Capture the cell that displays the provided text and extract its [x, y] central coordinate. 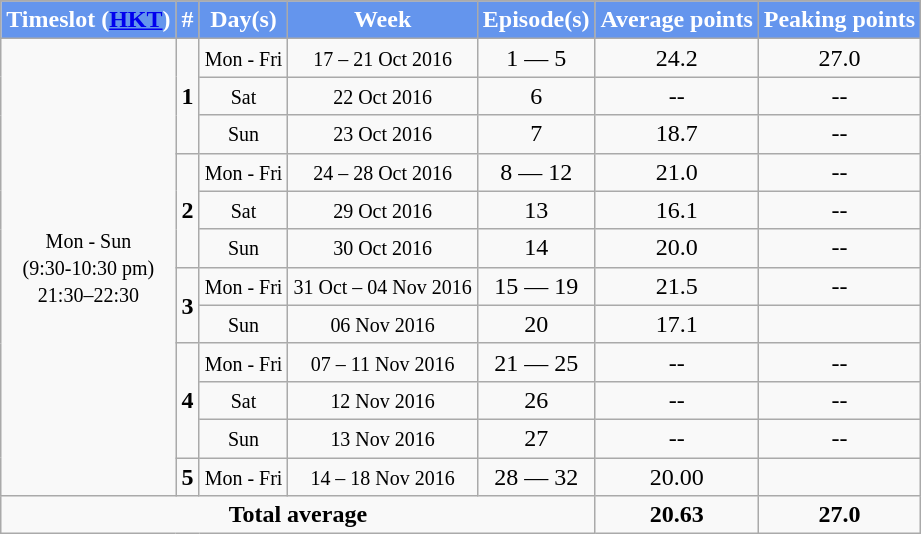
26 [536, 400]
Week [382, 20]
07 – 11 Nov 2016 [382, 362]
Peaking points [839, 20]
12 Nov 2016 [382, 400]
15 — 19 [536, 286]
27 [536, 438]
06 Nov 2016 [382, 324]
13 Nov 2016 [382, 438]
1 [188, 96]
20.0 [676, 248]
14 – 18 Nov 2016 [382, 477]
29 Oct 2016 [382, 210]
24.2 [676, 58]
20 [536, 324]
18.7 [676, 134]
30 Oct 2016 [382, 248]
# [188, 20]
20.00 [676, 477]
28 — 32 [536, 477]
Day(s) [244, 20]
3 [188, 305]
21.5 [676, 286]
14 [536, 248]
4 [188, 400]
6 [536, 96]
8 — 12 [536, 172]
22 Oct 2016 [382, 96]
13 [536, 210]
16.1 [676, 210]
20.63 [676, 515]
24 – 28 Oct 2016 [382, 172]
21.0 [676, 172]
23 Oct 2016 [382, 134]
Total average [298, 515]
Timeslot (HKT) [88, 20]
Mon - Sun(9:30-10:30 pm)21:30–22:30 [88, 268]
31 Oct – 04 Nov 2016 [382, 286]
1 — 5 [536, 58]
17.1 [676, 324]
Average points [676, 20]
5 [188, 477]
Episode(s) [536, 20]
21 — 25 [536, 362]
7 [536, 134]
2 [188, 210]
17 – 21 Oct 2016 [382, 58]
